Return (x, y) of the center of cell containing provided text 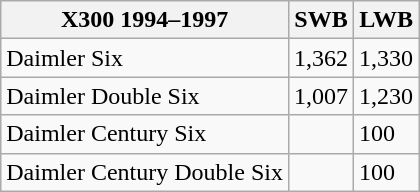
1,230 (386, 96)
Daimler Century Six (145, 134)
1,362 (320, 58)
X300 1994–1997 (145, 20)
1,007 (320, 96)
Daimler Six (145, 58)
Daimler Double Six (145, 96)
LWB (386, 20)
1,330 (386, 58)
Daimler Century Double Six (145, 172)
SWB (320, 20)
